Search for the cell housing the specified text and yield its [x, y] center coordinate. 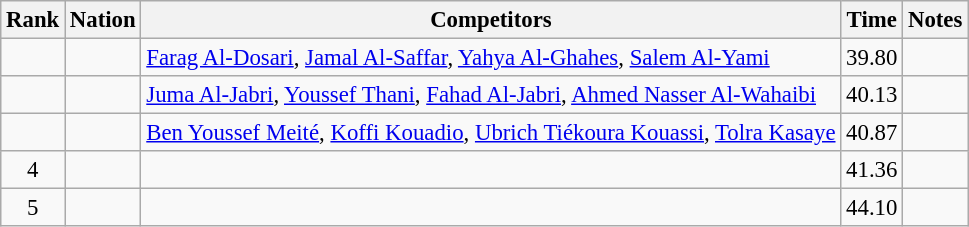
Farag Al-Dosari, Jamal Al-Saffar, Yahya Al-Ghahes, Salem Al-Yami [491, 58]
Nation [103, 20]
39.80 [872, 58]
5 [33, 208]
Rank [33, 20]
Juma Al-Jabri, Youssef Thani, Fahad Al-Jabri, Ahmed Nasser Al-Wahaibi [491, 95]
41.36 [872, 170]
40.13 [872, 95]
40.87 [872, 133]
Notes [936, 20]
44.10 [872, 208]
Competitors [491, 20]
Ben Youssef Meité, Koffi Kouadio, Ubrich Tiékoura Kouassi, Tolra Kasaye [491, 133]
4 [33, 170]
Time [872, 20]
